Identify which cell holds the provided text, then report its [X, Y] central coordinate. 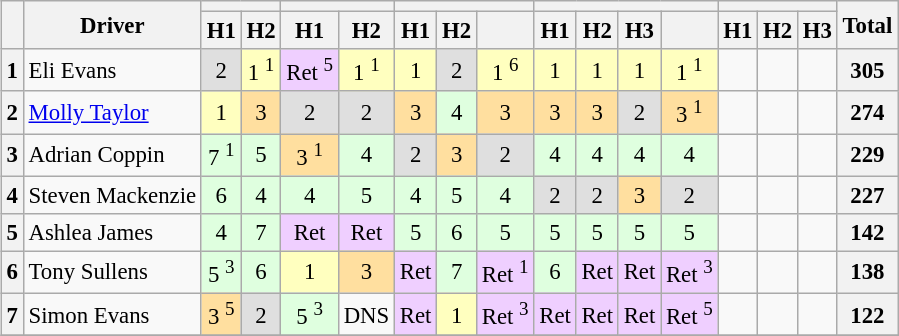
Eli Evans [112, 70]
Driver [112, 25]
Ret 1 [504, 272]
DNS [366, 314]
1 6 [504, 70]
Steven Mackenzie [112, 195]
Simon Evans [112, 314]
3 5 [221, 314]
229 [867, 155]
Tony Sullens [112, 272]
227 [867, 195]
Molly Taylor [112, 112]
7 1 [221, 155]
Ashlea James [112, 232]
142 [867, 232]
Total [867, 25]
305 [867, 70]
274 [867, 112]
Adrian Coppin [112, 155]
138 [867, 272]
122 [867, 314]
